Return the (x, y) coordinate for the center point of the cell that contains the specified text.  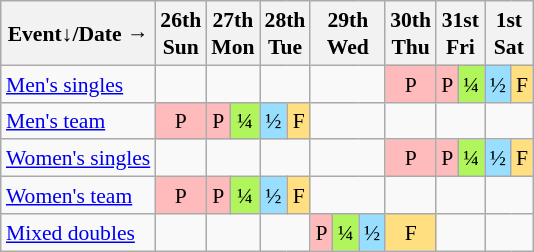
29thWed (348, 33)
Mixed doubles (78, 232)
27thMon (232, 33)
1stSat (509, 33)
Event↓/Date → (78, 33)
31stFri (460, 33)
28thTue (286, 33)
30thThu (410, 33)
Men's singles (78, 84)
26thSun (180, 33)
Women's singles (78, 158)
Men's team (78, 120)
Women's team (78, 194)
